Output the [X, Y] coordinate of the center of the cell containing the given text.  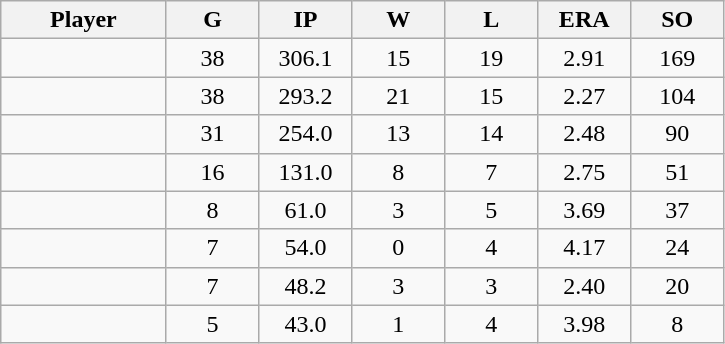
G [212, 20]
L [492, 20]
131.0 [306, 172]
16 [212, 172]
293.2 [306, 96]
IP [306, 20]
19 [492, 58]
13 [398, 134]
24 [678, 248]
3.98 [584, 324]
21 [398, 96]
4.17 [584, 248]
54.0 [306, 248]
306.1 [306, 58]
20 [678, 286]
90 [678, 134]
61.0 [306, 210]
48.2 [306, 286]
14 [492, 134]
2.40 [584, 286]
2.75 [584, 172]
51 [678, 172]
0 [398, 248]
3.69 [584, 210]
ERA [584, 20]
2.27 [584, 96]
SO [678, 20]
W [398, 20]
169 [678, 58]
2.91 [584, 58]
43.0 [306, 324]
104 [678, 96]
Player [84, 20]
31 [212, 134]
2.48 [584, 134]
37 [678, 210]
254.0 [306, 134]
1 [398, 324]
